For the text-containing cell, return its midpoint in (X, Y) coordinate format. 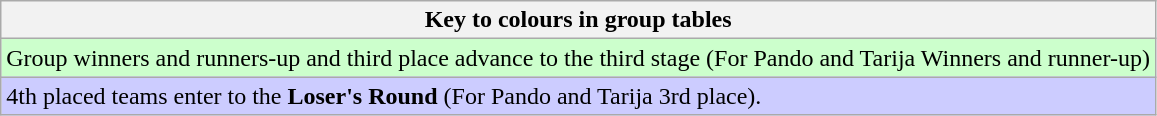
4th placed teams enter to the Loser's Round (For Pando and Tarija 3rd place). (578, 96)
Group winners and runners-up and third place advance to the third stage (For Pando and Tarija Winners and runner-up) (578, 58)
Key to colours in group tables (578, 20)
